Identify which cell holds the provided text, then report its (X, Y) central coordinate. 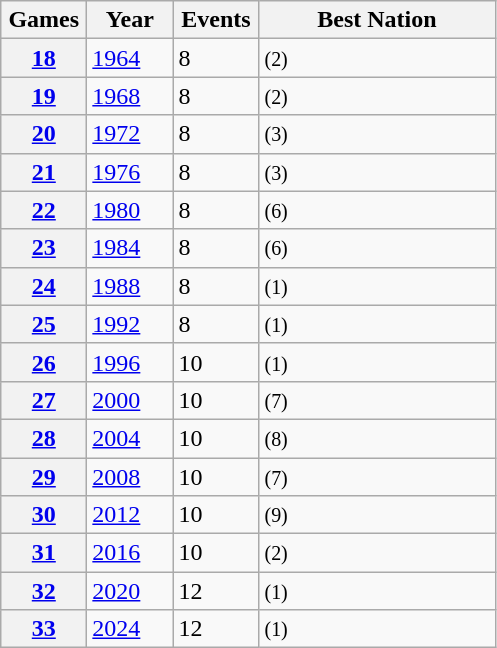
1988 (130, 286)
2024 (130, 629)
26 (44, 362)
2012 (130, 515)
2000 (130, 400)
1996 (130, 362)
30 (44, 515)
1980 (130, 210)
1984 (130, 248)
31 (44, 553)
24 (44, 286)
28 (44, 438)
Year (130, 20)
2016 (130, 553)
23 (44, 248)
2008 (130, 477)
19 (44, 96)
(8) (377, 438)
25 (44, 324)
1992 (130, 324)
33 (44, 629)
1976 (130, 172)
32 (44, 591)
1972 (130, 134)
1968 (130, 96)
Events (216, 20)
2020 (130, 591)
21 (44, 172)
2004 (130, 438)
Best Nation (377, 20)
29 (44, 477)
1964 (130, 58)
Games (44, 20)
18 (44, 58)
20 (44, 134)
(9) (377, 515)
22 (44, 210)
27 (44, 400)
